Return [x, y] of the center of cell containing provided text 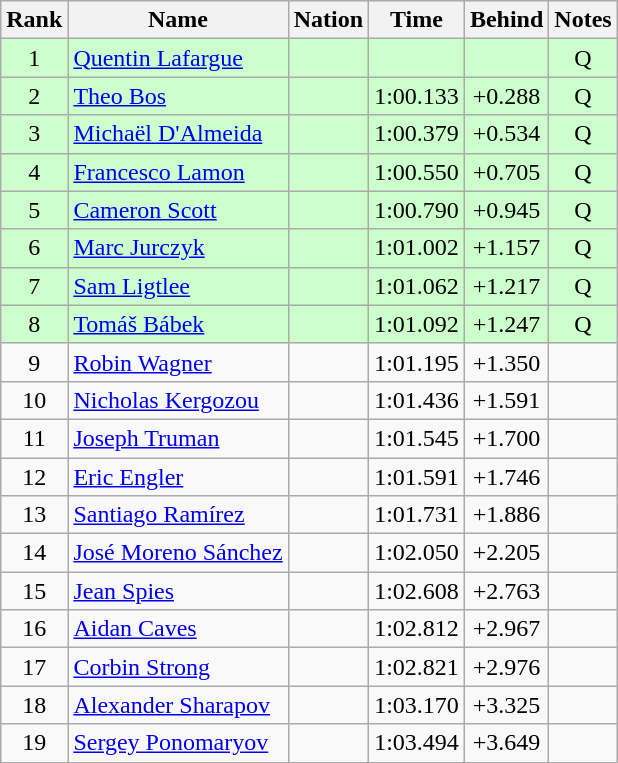
+3.325 [506, 705]
Nation [328, 20]
1:00.550 [417, 172]
1:01.731 [417, 515]
18 [34, 705]
Jean Spies [178, 591]
Santiago Ramírez [178, 515]
+2.205 [506, 553]
3 [34, 134]
1:02.050 [417, 553]
+1.157 [506, 248]
Alexander Sharapov [178, 705]
1:01.591 [417, 477]
19 [34, 743]
Marc Jurczyk [178, 248]
Name [178, 20]
1:02.812 [417, 629]
1:01.436 [417, 400]
Michaël D'Almeida [178, 134]
14 [34, 553]
Sergey Ponomaryov [178, 743]
+2.967 [506, 629]
1:01.092 [417, 324]
Tomáš Bábek [178, 324]
1:00.379 [417, 134]
Sam Ligtlee [178, 286]
Cameron Scott [178, 210]
12 [34, 477]
1:03.494 [417, 743]
11 [34, 438]
Francesco Lamon [178, 172]
+3.649 [506, 743]
Notes [583, 20]
+1.700 [506, 438]
Theo Bos [178, 96]
+1.591 [506, 400]
15 [34, 591]
1:01.062 [417, 286]
+0.705 [506, 172]
Joseph Truman [178, 438]
5 [34, 210]
7 [34, 286]
10 [34, 400]
1:00.790 [417, 210]
+1.217 [506, 286]
+0.534 [506, 134]
+1.247 [506, 324]
Corbin Strong [178, 667]
1:01.545 [417, 438]
1:01.002 [417, 248]
1:02.821 [417, 667]
Aidan Caves [178, 629]
+0.945 [506, 210]
+1.886 [506, 515]
6 [34, 248]
Behind [506, 20]
2 [34, 96]
1:01.195 [417, 362]
Nicholas Kergozou [178, 400]
1:03.170 [417, 705]
9 [34, 362]
4 [34, 172]
17 [34, 667]
+1.350 [506, 362]
8 [34, 324]
1:00.133 [417, 96]
José Moreno Sánchez [178, 553]
Eric Engler [178, 477]
16 [34, 629]
Time [417, 20]
+0.288 [506, 96]
+1.746 [506, 477]
Rank [34, 20]
Quentin Lafargue [178, 58]
Robin Wagner [178, 362]
+2.976 [506, 667]
1:02.608 [417, 591]
+2.763 [506, 591]
13 [34, 515]
1 [34, 58]
